Provide the [X, Y] coordinate of the cell's center where the given text is located.  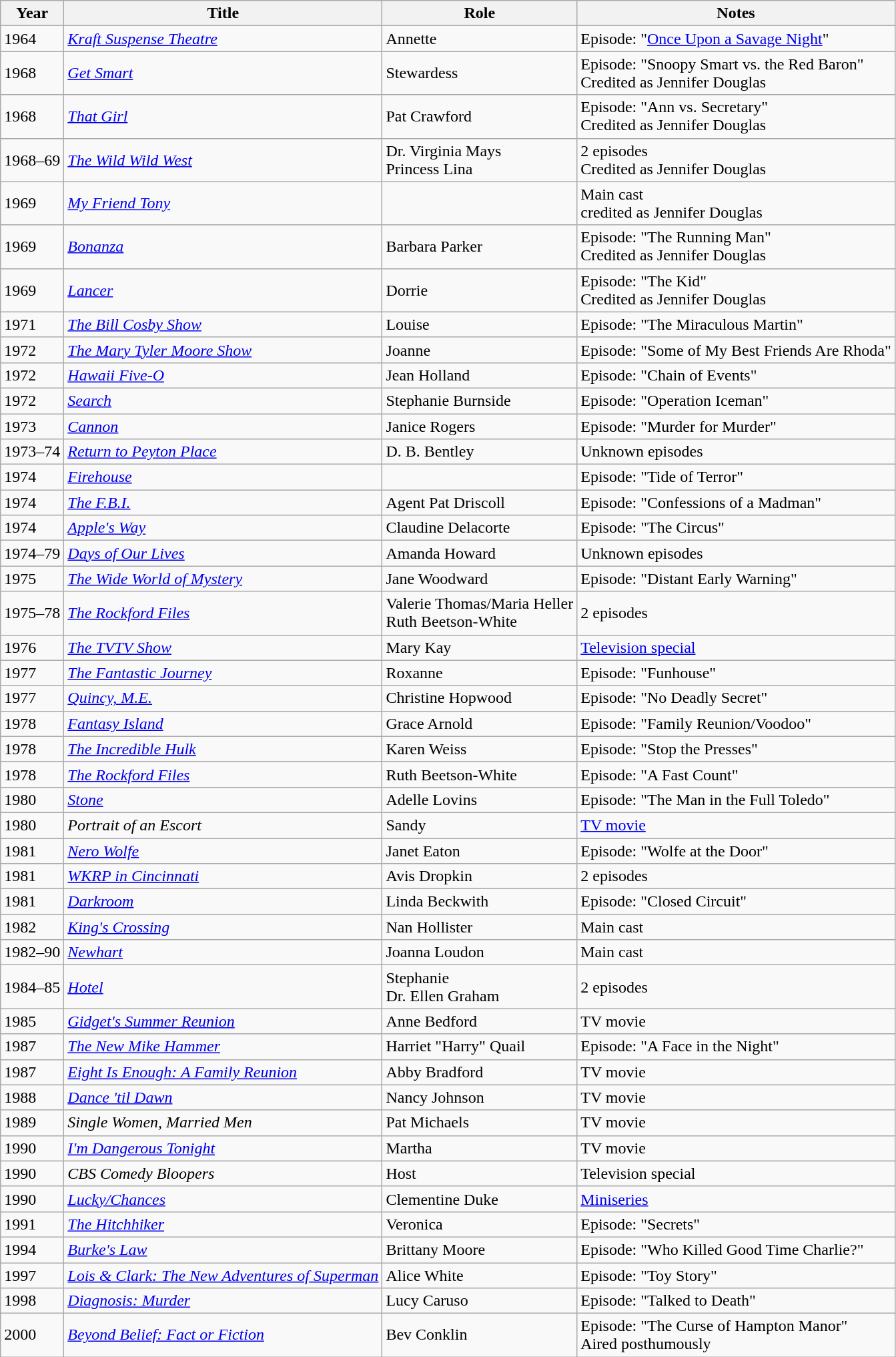
Jane Woodward [480, 579]
Episode: "Operation Iceman" [737, 400]
Mary Kay [480, 647]
Quincy, M.E. [223, 698]
The Hitchhiker [223, 1224]
1982 [32, 927]
1988 [32, 1097]
I'm Dangerous Tonight [223, 1148]
Episode: "Talked to Death" [737, 1301]
Louise [480, 324]
1976 [32, 647]
Christine Hopwood [480, 698]
1964 [32, 39]
The Fantastic Journey [223, 673]
2 episodesCredited as Jennifer Douglas [737, 160]
Episode: "Wolfe at the Door" [737, 851]
Gidget's Summer Reunion [223, 1021]
Harriet "Harry" Quail [480, 1047]
Dorrie [480, 290]
Episode: "Ann vs. Secretary"Credited as Jennifer Douglas [737, 116]
Bonanza [223, 247]
Jean Holland [480, 375]
Episode: "The Man in the Full Toledo" [737, 800]
Hotel [223, 987]
CBS Comedy Bloopers [223, 1173]
Hawaii Five-O [223, 375]
Alice White [480, 1276]
Episode: "Tide of Terror" [737, 477]
That Girl [223, 116]
StephanieDr. Ellen Graham [480, 987]
Lucky/Chances [223, 1199]
Episode: "Family Reunion/Voodoo" [737, 724]
Episode: "A Face in the Night" [737, 1047]
Agent Pat Driscoll [480, 503]
Nan Hollister [480, 927]
Darkroom [223, 902]
1975–78 [32, 613]
Burke's Law [223, 1250]
Janice Rogers [480, 427]
Episode: "A Fast Count" [737, 774]
The Mary Tyler Moore Show [223, 350]
Annette [480, 39]
WKRP in Cincinnati [223, 876]
Episode: "Who Killed Good Time Charlie?" [737, 1250]
Episode: "Some of My Best Friends Are Rhoda" [737, 350]
Year [32, 13]
2000 [32, 1335]
Bev Conklin [480, 1335]
Stone [223, 800]
Pat Crawford [480, 116]
Lois & Clark: The New Adventures of Superman [223, 1276]
Episode: "Once Upon a Savage Night" [737, 39]
1982–90 [32, 953]
The New Mike Hammer [223, 1047]
1973–74 [32, 452]
My Friend Tony [223, 203]
1997 [32, 1276]
Days of Our Lives [223, 553]
1994 [32, 1250]
Veronica [480, 1224]
Episode: "Stop the Presses" [737, 749]
Title [223, 13]
1973 [32, 427]
Miniseries [737, 1199]
Search [223, 400]
Nancy Johnson [480, 1097]
Ruth Beetson-White [480, 774]
Portrait of an Escort [223, 825]
Episode: "The Running Man"Credited as Jennifer Douglas [737, 247]
Grace Arnold [480, 724]
Episode: "Closed Circuit" [737, 902]
Episode: "The Circus" [737, 528]
Lucy Caruso [480, 1301]
King's Crossing [223, 927]
Apple's Way [223, 528]
Host [480, 1173]
1991 [32, 1224]
Claudine Delacorte [480, 528]
Brittany Moore [480, 1250]
1998 [32, 1301]
Eight Is Enough: A Family Reunion [223, 1072]
Episode: "Chain of Events" [737, 375]
Episode: "Murder for Murder" [737, 427]
Adelle Lovins [480, 800]
The Wild Wild West [223, 160]
1974–79 [32, 553]
Role [480, 13]
Return to Peyton Place [223, 452]
Janet Eaton [480, 851]
Episode: "Confessions of a Madman" [737, 503]
Episode: "The Miraculous Martin" [737, 324]
1968–69 [32, 160]
Episode: "Secrets" [737, 1224]
Episode: "The Curse of Hampton Manor"Aired posthumously [737, 1335]
Clementine Duke [480, 1199]
Single Women, Married Men [223, 1123]
Cannon [223, 427]
Valerie Thomas/Maria HellerRuth Beetson-White [480, 613]
Avis Dropkin [480, 876]
The Incredible Hulk [223, 749]
Kraft Suspense Theatre [223, 39]
Dance 'til Dawn [223, 1097]
Beyond Belief: Fact or Fiction [223, 1335]
Lancer [223, 290]
Episode: "Funhouse" [737, 673]
Karen Weiss [480, 749]
Linda Beckwith [480, 902]
Get Smart [223, 73]
Firehouse [223, 477]
Barbara Parker [480, 247]
Abby Bradford [480, 1072]
Notes [737, 13]
Stewardess [480, 73]
1975 [32, 579]
Roxanne [480, 673]
Dr. Virginia MaysPrincess Lina [480, 160]
1985 [32, 1021]
Newhart [223, 953]
Joanna Loudon [480, 953]
Nero Wolfe [223, 851]
D. B. Bentley [480, 452]
Martha [480, 1148]
Pat Michaels [480, 1123]
Episode: "Snoopy Smart vs. the Red Baron"Credited as Jennifer Douglas [737, 73]
Fantasy Island [223, 724]
Stephanie Burnside [480, 400]
The Bill Cosby Show [223, 324]
Episode: "The Kid"Credited as Jennifer Douglas [737, 290]
Episode: "Toy Story" [737, 1276]
The F.B.I. [223, 503]
Amanda Howard [480, 553]
The TVTV Show [223, 647]
Joanne [480, 350]
Sandy [480, 825]
Episode: "Distant Early Warning" [737, 579]
Anne Bedford [480, 1021]
1984–85 [32, 987]
Diagnosis: Murder [223, 1301]
The Wide World of Mystery [223, 579]
Episode: "No Deadly Secret" [737, 698]
1971 [32, 324]
Main castcredited as Jennifer Douglas [737, 203]
1989 [32, 1123]
